Identify which cell holds the provided text, then report its [X, Y] central coordinate. 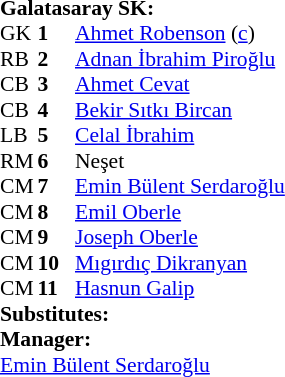
RM [19, 161]
1 [57, 33]
2 [57, 59]
10 [57, 263]
11 [57, 289]
Emin Bülent Serdaroğlu [180, 187]
9 [57, 237]
Hasnun Galip [180, 289]
Emil Oberle [180, 212]
Ahmet Cevat [180, 85]
3 [57, 85]
GK [19, 33]
8 [57, 212]
Celal İbrahim [180, 135]
7 [57, 187]
5 [57, 135]
Mıgırdıç Dikranyan [180, 263]
Ahmet Robenson (c) [180, 33]
Adnan İbrahim Piroğlu [180, 59]
Substitutes: [142, 314]
RB [19, 59]
Bekir Sıtkı Bircan [180, 110]
Neşet [180, 161]
LB [19, 135]
Manager: [142, 339]
4 [57, 110]
6 [57, 161]
Joseph Oberle [180, 237]
